Find where the given text appears and provide that cell's center as [X, Y] coordinate. 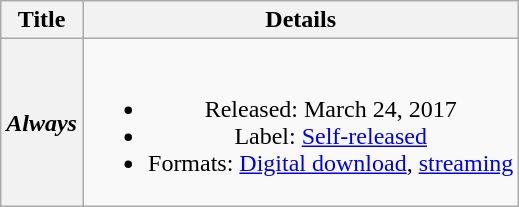
Always [42, 122]
Released: March 24, 2017Label: Self-releasedFormats: Digital download, streaming [300, 122]
Details [300, 20]
Title [42, 20]
